Determine the [x, y] coordinate at the center of the cell enclosing the given text.  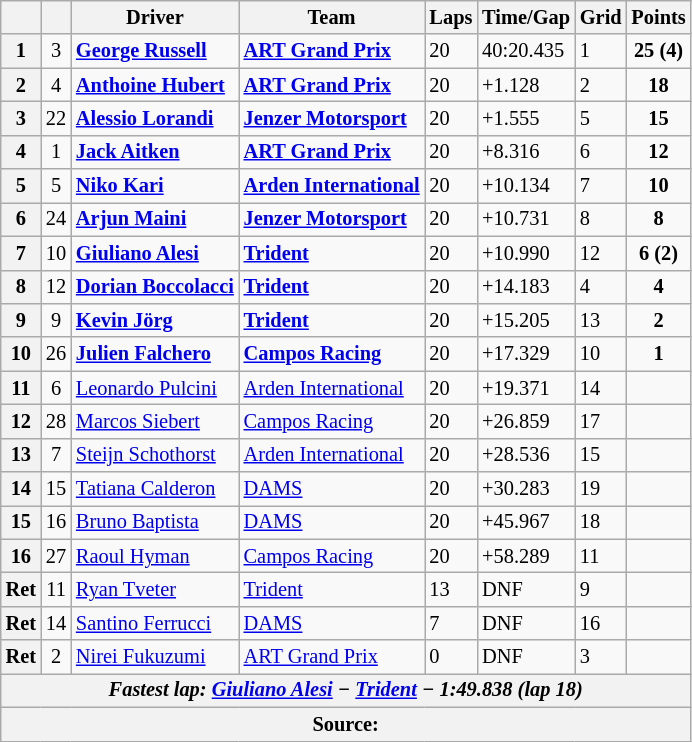
19 [601, 489]
Tatiana Calderon [155, 489]
Source: [346, 724]
Fastest lap: Giuliano Alesi − Trident − 1:49.838 (lap 18) [346, 690]
Grid [601, 17]
6 (2) [659, 253]
Ryan Tveter [155, 589]
+8.316 [526, 152]
+30.283 [526, 489]
+19.371 [526, 388]
Giuliano Alesi [155, 253]
Laps [452, 17]
+10.731 [526, 219]
+45.967 [526, 522]
Alessio Lorandi [155, 118]
George Russell [155, 51]
Leonardo Pulcini [155, 388]
Time/Gap [526, 17]
Steijn Schothorst [155, 455]
Kevin Jörg [155, 320]
+10.990 [526, 253]
Jack Aitken [155, 152]
40:20.435 [526, 51]
Anthoine Hubert [155, 85]
+28.536 [526, 455]
Niko Kari [155, 186]
+58.289 [526, 556]
+10.134 [526, 186]
Raoul Hyman [155, 556]
26 [56, 354]
+1.555 [526, 118]
25 (4) [659, 51]
+26.859 [526, 421]
24 [56, 219]
Points [659, 17]
Arjun Maini [155, 219]
Nirei Fukuzumi [155, 657]
27 [56, 556]
+15.205 [526, 320]
Julien Falchero [155, 354]
17 [601, 421]
Driver [155, 17]
22 [56, 118]
28 [56, 421]
Team [332, 17]
+14.183 [526, 287]
Santino Ferrucci [155, 623]
Marcos Siebert [155, 421]
0 [452, 657]
+1.128 [526, 85]
+17.329 [526, 354]
Bruno Baptista [155, 522]
Dorian Boccolacci [155, 287]
